Pinpoint the cell where the given text exists, returning its (x, y) midpoint coordinate. 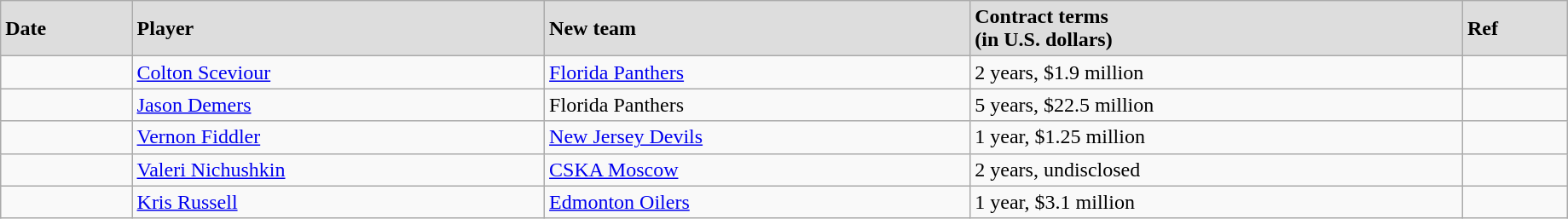
Jason Demers (338, 105)
Vernon Fiddler (338, 137)
Colton Sceviour (338, 72)
CSKA Moscow (757, 170)
2 years, $1.9 million (1217, 72)
Ref (1514, 29)
New team (757, 29)
1 year, $1.25 million (1217, 137)
Contract terms(in U.S. dollars) (1217, 29)
Player (338, 29)
5 years, $22.5 million (1217, 105)
1 year, $3.1 million (1217, 202)
Date (67, 29)
Kris Russell (338, 202)
Valeri Nichushkin (338, 170)
Edmonton Oilers (757, 202)
2 years, undisclosed (1217, 170)
New Jersey Devils (757, 137)
